Return [X, Y] of the center of cell containing provided text 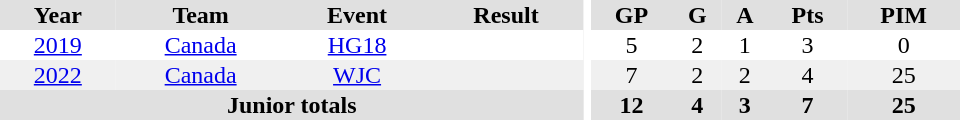
Junior totals [292, 105]
Result [506, 15]
PIM [904, 15]
1 [745, 45]
2022 [58, 75]
12 [631, 105]
GP [631, 15]
A [745, 15]
2019 [58, 45]
Team [201, 15]
HG18 [358, 45]
Pts [808, 15]
0 [904, 45]
G [698, 15]
Event [358, 15]
Year [58, 15]
5 [631, 45]
WJC [358, 75]
